For the text-containing cell, return its midpoint in [x, y] coordinate format. 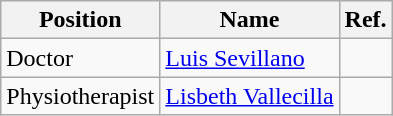
Physiotherapist [80, 96]
Luis Sevillano [250, 58]
Doctor [80, 58]
Lisbeth Vallecilla [250, 96]
Name [250, 20]
Ref. [366, 20]
Position [80, 20]
